Capture the cell that displays the provided text and extract its [x, y] central coordinate. 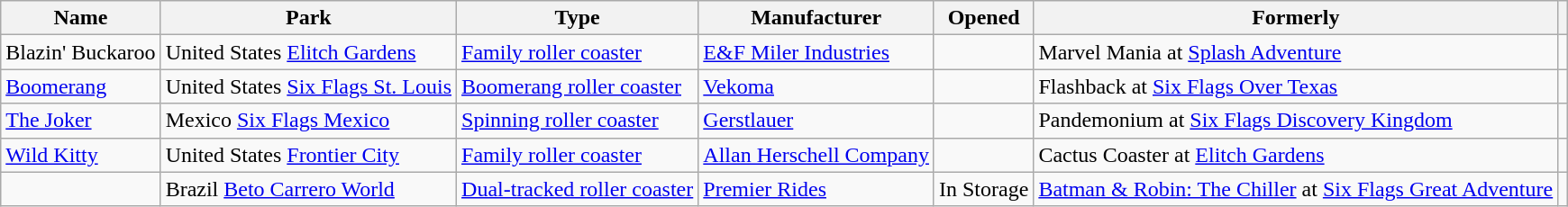
Spinning roller coaster [578, 121]
Name [81, 18]
Type [578, 18]
Batman & Robin: The Chiller at Six Flags Great Adventure [1296, 189]
Vekoma [816, 86]
Flashback at Six Flags Over Texas [1296, 86]
Cactus Coaster at Elitch Gardens [1296, 155]
Manufacturer [816, 18]
Wild Kitty [81, 155]
Gerstlauer [816, 121]
Brazil Beto Carrero World [308, 189]
United States Frontier City [308, 155]
Formerly [1296, 18]
In Storage [983, 189]
Park [308, 18]
Marvel Mania at Splash Adventure [1296, 52]
Dual-tracked roller coaster [578, 189]
United States Six Flags St. Louis [308, 86]
Premier Rides [816, 189]
United States Elitch Gardens [308, 52]
Mexico Six Flags Mexico [308, 121]
Allan Herschell Company [816, 155]
Blazin' Buckaroo [81, 52]
The Joker [81, 121]
Opened [983, 18]
Pandemonium at Six Flags Discovery Kingdom [1296, 121]
Boomerang [81, 86]
E&F Miler Industries [816, 52]
Boomerang roller coaster [578, 86]
